Determine the (x, y) coordinate at the center of the cell enclosing the given text.  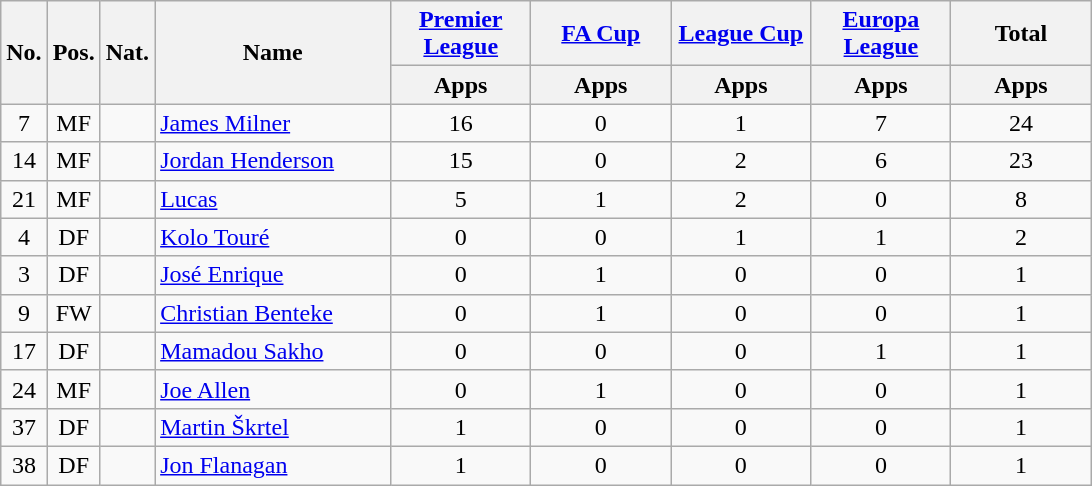
Joe Allen (273, 389)
José Enrique (273, 275)
8 (1021, 199)
9 (24, 313)
14 (24, 161)
3 (24, 275)
James Milner (273, 123)
Lucas (273, 199)
17 (24, 351)
Total (1021, 34)
No. (24, 52)
Jordan Henderson (273, 161)
5 (461, 199)
Premier League (461, 34)
38 (24, 465)
Jon Flanagan (273, 465)
6 (881, 161)
Christian Benteke (273, 313)
Name (273, 52)
Pos. (74, 52)
37 (24, 427)
Europa League (881, 34)
15 (461, 161)
Nat. (127, 52)
4 (24, 237)
Kolo Touré (273, 237)
League Cup (741, 34)
16 (461, 123)
23 (1021, 161)
Martin Škrtel (273, 427)
FW (74, 313)
Mamadou Sakho (273, 351)
FA Cup (601, 34)
21 (24, 199)
